Identify which cell holds the provided text, then report its (X, Y) central coordinate. 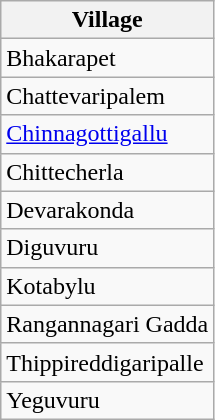
Chittecherla (108, 172)
Chattevaripalem (108, 96)
Village (108, 20)
Bhakarapet (108, 58)
Kotabylu (108, 286)
Rangannagari Gadda (108, 324)
Chinnagottigallu (108, 134)
Diguvuru (108, 248)
Devarakonda (108, 210)
Yeguvuru (108, 400)
Thippireddigaripalle (108, 362)
